Locate the cell with the specified text and output its (x, y) center coordinate. 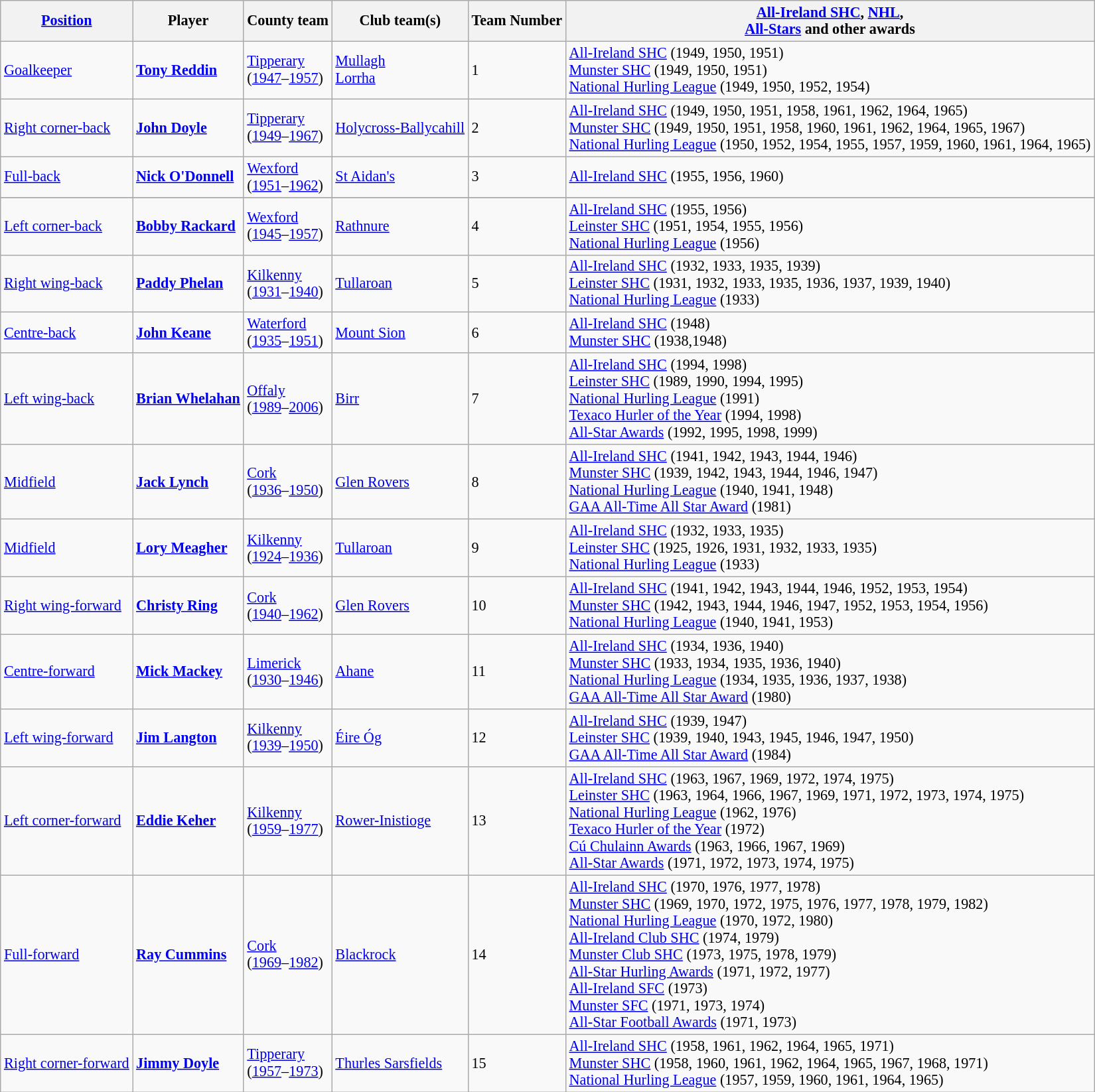
Blackrock (400, 955)
Tipperary(1957–1973) (288, 1063)
Offaly(1989–2006) (288, 399)
Left wing-back (66, 399)
8 (516, 482)
MullaghLorrha (400, 70)
County team (288, 21)
4 (516, 226)
7 (516, 399)
Jim Langton (188, 738)
Tipperary(1947–1957) (288, 70)
All-Ireland SHC (1955, 1956, 1960) (830, 176)
14 (516, 955)
Paddy Phelan (188, 284)
13 (516, 820)
Thurles Sarsfields (400, 1063)
Kilkenny(1959–1977) (288, 820)
Player (188, 21)
Right wing-back (66, 284)
15 (516, 1063)
Right corner-back (66, 127)
Centre-back (66, 333)
Cork(1936–1950) (288, 482)
Position (66, 21)
All-Ireland SHC (1955, 1956)Leinster SHC (1951, 1954, 1955, 1956)National Hurling League (1956) (830, 226)
Right corner-forward (66, 1063)
Christy Ring (188, 605)
1 (516, 70)
Holycross-Ballycahill (400, 127)
Full-back (66, 176)
All-Ireland SHC (1932, 1933, 1935, 1939)Leinster SHC (1931, 1932, 1933, 1935, 1936, 1937, 1939, 1940)National Hurling League (1933) (830, 284)
12 (516, 738)
Left corner-back (66, 226)
Mick Mackey (188, 671)
Right wing-forward (66, 605)
Éire Óg (400, 738)
All-Ireland SHC, NHL,All-Stars and other awards (830, 21)
Cork(1940–1962) (288, 605)
2 (516, 127)
Bobby Rackard (188, 226)
9 (516, 548)
Jimmy Doyle (188, 1063)
Nick O'Donnell (188, 176)
Kilkenny(1939–1950) (288, 738)
Mount Sion (400, 333)
Lory Meagher (188, 548)
6 (516, 333)
Goalkeeper (66, 70)
Full-forward (66, 955)
Left wing-forward (66, 738)
Tipperary(1949–1967) (288, 127)
Kilkenny(1931–1940) (288, 284)
Limerick(1930–1946) (288, 671)
10 (516, 605)
Left corner-forward (66, 820)
5 (516, 284)
All-Ireland SHC (1949, 1950, 1951)Munster SHC (1949, 1950, 1951)National Hurling League (1949, 1950, 1952, 1954) (830, 70)
Ray Cummins (188, 955)
All-Ireland SHC (1939, 1947)Leinster SHC (1939, 1940, 1943, 1945, 1946, 1947, 1950)GAA All-Time All Star Award (1984) (830, 738)
Waterford(1935–1951) (288, 333)
3 (516, 176)
Rathnure (400, 226)
John Keane (188, 333)
All-Ireland SHC (1932, 1933, 1935)Leinster SHC (1925, 1926, 1931, 1932, 1933, 1935)National Hurling League (1933) (830, 548)
Kilkenny(1924–1936) (288, 548)
Tony Reddin (188, 70)
Cork(1969–1982) (288, 955)
Centre-forward (66, 671)
All-Ireland SHC (1948)Munster SHC (1938,1948) (830, 333)
Ahane (400, 671)
Jack Lynch (188, 482)
John Doyle (188, 127)
Wexford(1945–1957) (288, 226)
St Aidan's (400, 176)
11 (516, 671)
Birr (400, 399)
Eddie Keher (188, 820)
Wexford(1951–1962) (288, 176)
Brian Whelahan (188, 399)
Club team(s) (400, 21)
Rower-Inistioge (400, 820)
Team Number (516, 21)
